Capture the cell that displays the provided text and extract its (x, y) central coordinate. 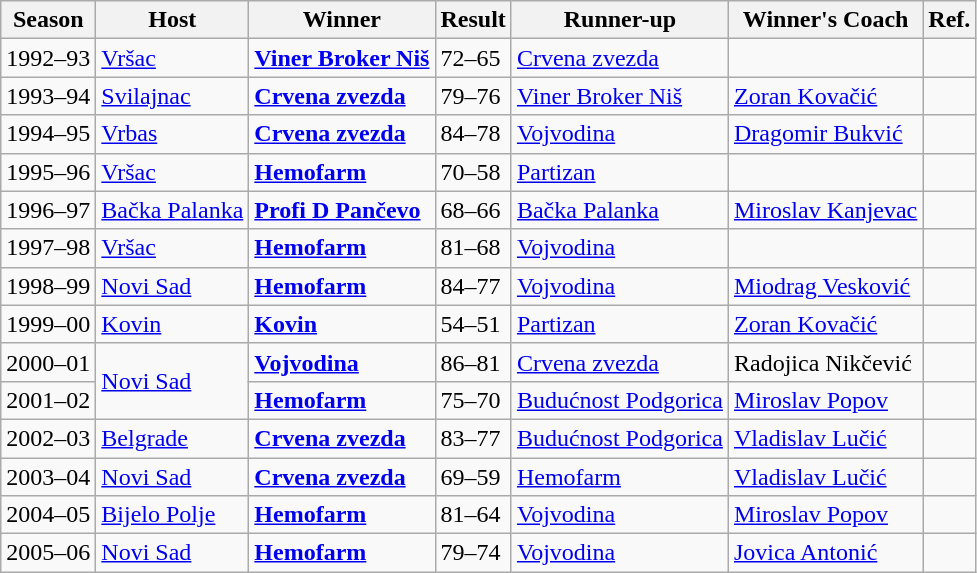
Dragomir Bukvić (825, 134)
1994–95 (48, 134)
Result (473, 20)
2003–04 (48, 477)
2002–03 (48, 438)
Radojica Nikčević (825, 362)
2004–05 (48, 515)
Miroslav Kanjevac (825, 210)
Bijelo Polje (172, 515)
81–64 (473, 515)
79–76 (473, 96)
84–78 (473, 134)
Season (48, 20)
Svilajnac (172, 96)
1998–99 (48, 286)
84–77 (473, 286)
81–68 (473, 248)
Ref. (950, 20)
Belgrade (172, 438)
1997–98 (48, 248)
68–66 (473, 210)
1996–97 (48, 210)
79–74 (473, 553)
75–70 (473, 400)
Host (172, 20)
1995–96 (48, 172)
Jovica Antonić (825, 553)
Profi D Pančevo (342, 210)
2005–06 (48, 553)
Winner's Coach (825, 20)
86–81 (473, 362)
72–65 (473, 58)
1992–93 (48, 58)
54–51 (473, 324)
2000–01 (48, 362)
Runner-up (620, 20)
2001–02 (48, 400)
70–58 (473, 172)
Vrbas (172, 134)
1993–94 (48, 96)
Miodrag Vesković (825, 286)
69–59 (473, 477)
83–77 (473, 438)
Winner (342, 20)
1999–00 (48, 324)
